From the cell containing the given text, extract its center point as (x, y) coordinate. 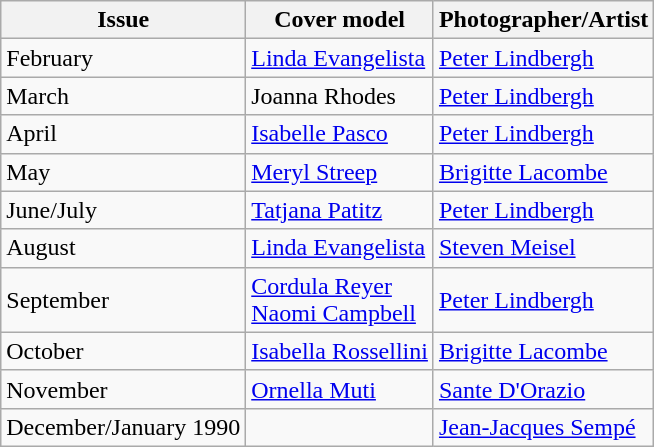
Ornella Muti (340, 389)
Photographer/Artist (543, 20)
October (124, 351)
February (124, 58)
Cordula ReyerNaomi Campbell (340, 300)
Sante D'Orazio (543, 389)
November (124, 389)
Jean-Jacques Sempé (543, 427)
March (124, 96)
June/July (124, 210)
Cover model (340, 20)
Tatjana Patitz (340, 210)
August (124, 248)
September (124, 300)
Joanna Rhodes (340, 96)
Steven Meisel (543, 248)
Isabelle Pasco (340, 134)
Isabella Rossellini (340, 351)
Issue (124, 20)
Meryl Streep (340, 172)
May (124, 172)
December/January 1990 (124, 427)
April (124, 134)
